Scan for the cell matching the given text and deliver its [x, y] coordinate at center. 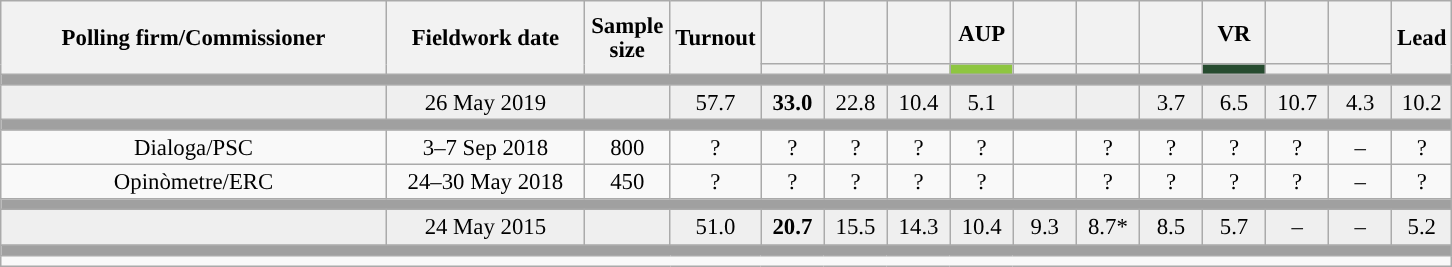
Polling firm/Commissioner [194, 38]
33.0 [792, 102]
5.7 [1234, 228]
51.0 [716, 228]
24 May 2015 [485, 228]
20.7 [792, 228]
AUP [982, 32]
10.2 [1422, 102]
3.7 [1170, 102]
5.1 [982, 102]
VR [1234, 32]
Fieldwork date [485, 38]
8.7* [1108, 228]
5.2 [1422, 228]
Lead [1422, 38]
Dialoga/PSC [194, 148]
14.3 [918, 228]
3–7 Sep 2018 [485, 148]
24–30 May 2018 [485, 182]
4.3 [1360, 102]
15.5 [856, 228]
22.8 [856, 102]
8.5 [1170, 228]
57.7 [716, 102]
800 [627, 148]
6.5 [1234, 102]
9.3 [1044, 228]
10.7 [1298, 102]
Sample size [627, 38]
Opinòmetre/ERC [194, 182]
Turnout [716, 38]
450 [627, 182]
26 May 2019 [485, 102]
